Capture the cell that displays the provided text and extract its (x, y) central coordinate. 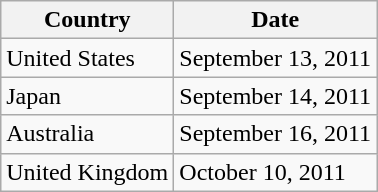
Japan (88, 96)
Country (88, 20)
September 14, 2011 (276, 96)
United Kingdom (88, 172)
September 13, 2011 (276, 58)
United States (88, 58)
Australia (88, 134)
October 10, 2011 (276, 172)
Date (276, 20)
September 16, 2011 (276, 134)
